Return the [x, y] coordinate for the center point of the cell that contains the specified text.  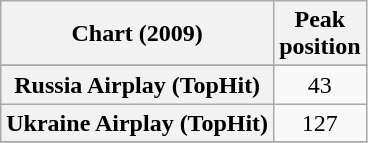
127 [320, 123]
Peakposition [320, 34]
Ukraine Airplay (TopHit) [138, 123]
Chart (2009) [138, 34]
43 [320, 85]
Russia Airplay (TopHit) [138, 85]
